Capture the cell that displays the provided text and extract its [x, y] central coordinate. 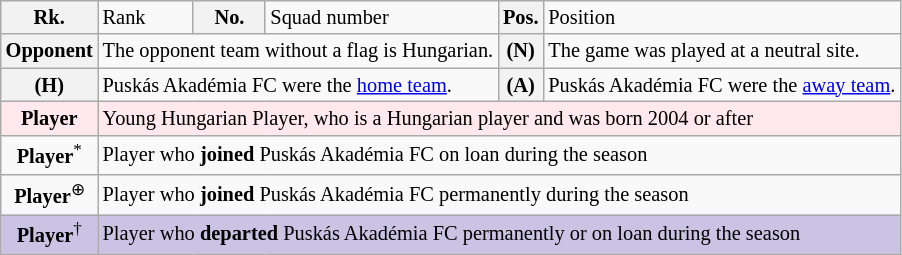
Pos. [520, 17]
Player [50, 118]
Puskás Akadémia FC were the home team. [298, 85]
Rk. [50, 17]
Player† [50, 234]
Player* [50, 154]
Squad number [382, 17]
The game was played at a neutral site. [722, 51]
Player who departed Puskás Akadémia FC permanently or on loan during the season [500, 234]
(H) [50, 85]
The opponent team without a flag is Hungarian. [298, 51]
Player⊕ [50, 194]
Position [722, 17]
Young Hungarian Player, who is a Hungarian player and was born 2004 or after [500, 118]
Puskás Akadémia FC were the away team. [722, 85]
(A) [520, 85]
(N) [520, 51]
No. [229, 17]
Rank [146, 17]
Player who joined Puskás Akadémia FC permanently during the season [500, 194]
Player who joined Puskás Akadémia FC on loan during the season [500, 154]
Opponent [50, 51]
